Output the (X, Y) coordinate of the center of the cell containing the given text.  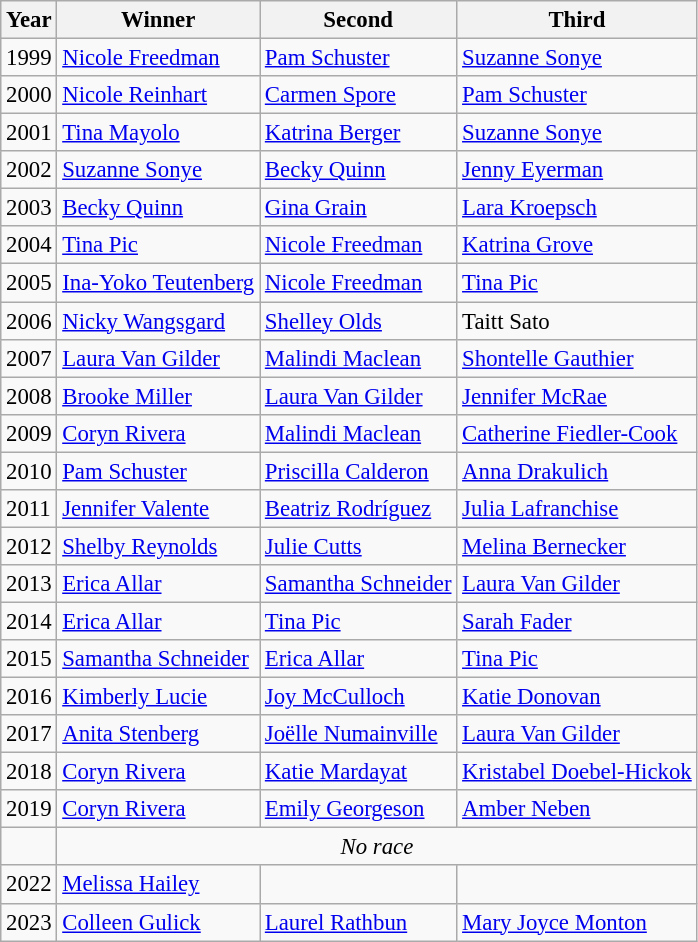
2009 (29, 433)
Amber Neben (577, 809)
Catherine Fiedler-Cook (577, 433)
Nicole Reinhart (158, 95)
Melina Bernecker (577, 546)
Anna Drakulich (577, 471)
2017 (29, 734)
2007 (29, 358)
Katrina Grove (577, 245)
Jenny Eyerman (577, 170)
2012 (29, 546)
2003 (29, 208)
Mary Joyce Monton (577, 922)
2001 (29, 133)
Taitt Sato (577, 321)
2004 (29, 245)
Colleen Gulick (158, 922)
Gina Grain (358, 208)
Brooke Miller (158, 396)
2013 (29, 584)
Ina-Yoko Teutenberg (158, 283)
2018 (29, 772)
Third (577, 20)
Kimberly Lucie (158, 697)
Anita Stenberg (158, 734)
Jennifer Valente (158, 509)
Year (29, 20)
Shelley Olds (358, 321)
1999 (29, 58)
Second (358, 20)
2010 (29, 471)
Julie Cutts (358, 546)
Melissa Hailey (158, 885)
Beatriz Rodríguez (358, 509)
Katrina Berger (358, 133)
Shontelle Gauthier (577, 358)
Laurel Rathbun (358, 922)
2006 (29, 321)
2002 (29, 170)
Shelby Reynolds (158, 546)
Carmen Spore (358, 95)
2014 (29, 621)
Sarah Fader (577, 621)
2008 (29, 396)
2011 (29, 509)
Katie Mardayat (358, 772)
2016 (29, 697)
Joëlle Numainville (358, 734)
Winner (158, 20)
Priscilla Calderon (358, 471)
2023 (29, 922)
2015 (29, 659)
Katie Donovan (577, 697)
Emily Georgeson (358, 809)
Joy McCulloch (358, 697)
Nicky Wangsgard (158, 321)
2019 (29, 809)
Kristabel Doebel-Hickok (577, 772)
2005 (29, 283)
Jennifer McRae (577, 396)
Lara Kroepsch (577, 208)
Julia Lafranchise (577, 509)
No race (377, 847)
Tina Mayolo (158, 133)
2022 (29, 885)
2000 (29, 95)
